For the text-containing cell, return its midpoint in (x, y) coordinate format. 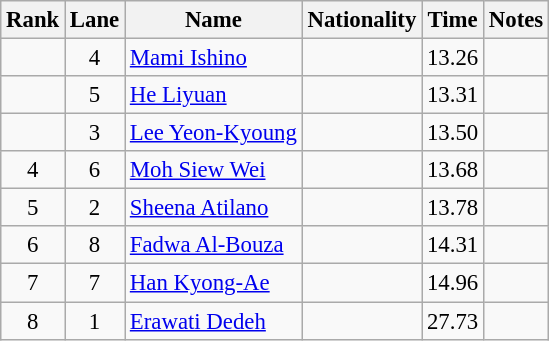
13.31 (453, 95)
13.50 (453, 133)
Rank (33, 20)
Time (453, 20)
Name (214, 20)
Sheena Atilano (214, 208)
Lane (95, 20)
13.78 (453, 208)
Mami Ishino (214, 58)
Lee Yeon-Kyoung (214, 133)
Moh Siew Wei (214, 170)
13.68 (453, 170)
3 (95, 133)
Nationality (362, 20)
Han Kyong-Ae (214, 283)
14.31 (453, 245)
Fadwa Al-Bouza (214, 245)
27.73 (453, 321)
Erawati Dedeh (214, 321)
He Liyuan (214, 95)
2 (95, 208)
Notes (516, 20)
14.96 (453, 283)
1 (95, 321)
13.26 (453, 58)
